For the text-containing cell, return its midpoint in [X, Y] coordinate format. 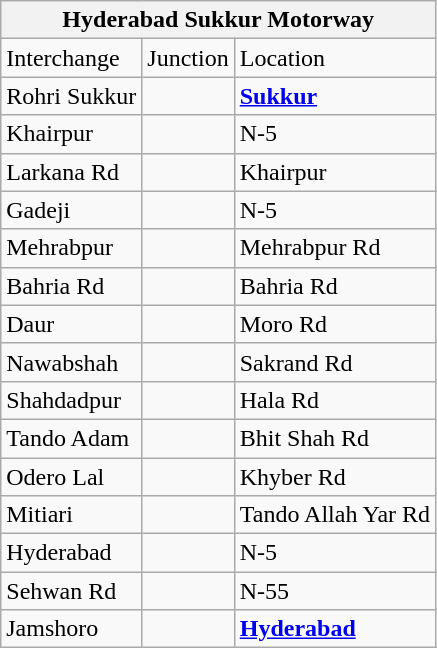
Interchange [72, 58]
Mehrabpur [72, 248]
Mitiari [72, 515]
Khyber Rd [334, 477]
Odero Lal [72, 477]
Mehrabpur Rd [334, 248]
Larkana Rd [72, 172]
Rohri Sukkur [72, 96]
Junction [188, 58]
Daur [72, 324]
Bhit Shah Rd [334, 438]
Location [334, 58]
Jamshoro [72, 629]
Gadeji [72, 210]
Sukkur [334, 96]
Sehwan Rd [72, 591]
Nawabshah [72, 362]
Tando Allah Yar Rd [334, 515]
Shahdadpur [72, 400]
Moro Rd [334, 324]
Hyderabad Sukkur Motorway [218, 20]
N-55 [334, 591]
Sakrand Rd [334, 362]
Tando Adam [72, 438]
Hala Rd [334, 400]
